Return the [x, y] coordinate for the center point of the cell that contains the specified text.  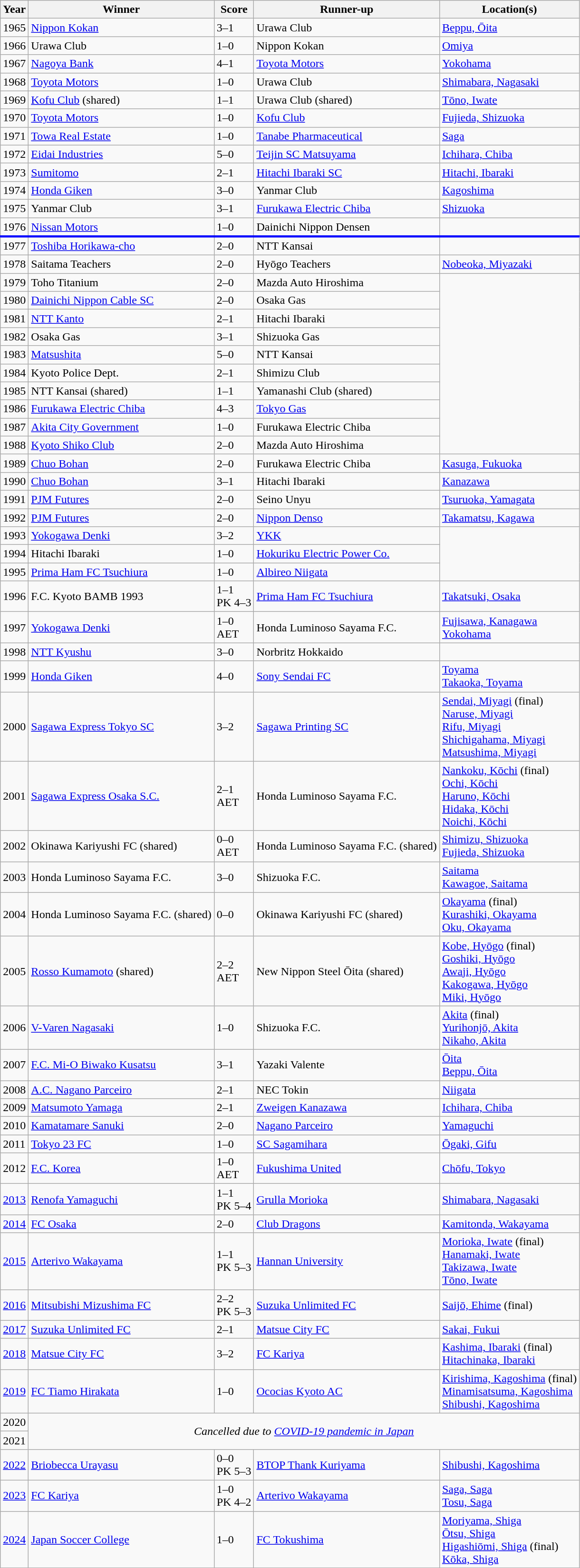
2006 [14, 1027]
2005 [14, 971]
1–1PK 5–4 [234, 1199]
2002 [14, 846]
1968 [14, 82]
Dainichi Nippon Cable SC [121, 300]
1–1PK 5–3 [234, 1261]
Beppu, Ōita [509, 28]
1994 [14, 554]
1977 [14, 246]
Albireo Niigata [347, 572]
Kagoshima [509, 190]
Hitachi, Ibaraki [509, 172]
1969 [14, 100]
1978 [14, 264]
2013 [14, 1199]
Tokyo 23 FC [121, 1144]
1985 [14, 391]
Towa Real Estate [121, 136]
Japan Soccer College [121, 1539]
Takatsuki, Osaka [509, 596]
Shibushi, Kagoshima [509, 1464]
Chōfu, Tokyo [509, 1169]
2019 [14, 1391]
Saga, SagaTosu, Saga [509, 1496]
Rosso Kumamoto (shared) [121, 971]
4–0 [234, 676]
Ōgaki, Gifu [509, 1144]
2–1AET [234, 796]
Dainichi Nippon Densen [347, 227]
Akita City Government [121, 427]
1997 [14, 628]
1965 [14, 28]
Yokohama [509, 64]
Toshiba Horikawa-cho [121, 246]
New Nippon Steel Ōita (shared) [347, 971]
Sagawa Express Tokyo SC [121, 726]
2018 [14, 1354]
Yazaki Valente [347, 1065]
2003 [14, 877]
Omiya [509, 46]
Norbritz Hokkaido [347, 652]
Kyoto Police Dept. [121, 373]
2024 [14, 1539]
1995 [14, 572]
Zweigen Kanazawa [347, 1108]
Hannan University [347, 1261]
Renofa Yamaguchi [121, 1199]
0–0PK 5–3 [234, 1464]
FC Osaka [121, 1224]
2017 [14, 1329]
1998 [14, 652]
Urawa Club (shared) [347, 100]
NTT Kansai (shared) [121, 391]
Yamaguchi [509, 1126]
Kobe, Hyōgo (final)Goshiki, HyōgoAwaji, HyōgoKakogawa, HyōgoMiki, Hyōgo [509, 971]
Nippon Denso [347, 518]
1988 [14, 445]
1979 [14, 282]
Briobecca Urayasu [121, 1464]
Sagawa Printing SC [347, 726]
Matsushita [121, 355]
Kamatamare Sanuki [121, 1126]
Niigata [509, 1089]
2004 [14, 914]
2001 [14, 796]
Shimizu Club [347, 373]
YKK [347, 536]
Tokyo Gas [347, 409]
Winner [121, 10]
Nagano Parceiro [347, 1126]
Club Dragons [347, 1224]
NEC Tokin [347, 1089]
1976 [14, 227]
Kyoto Shiko Club [121, 445]
2012 [14, 1169]
1970 [14, 118]
1987 [14, 427]
1984 [14, 373]
2016 [14, 1305]
Nissan Motors [121, 227]
NTT Kanto [121, 319]
Eidai Industries [121, 154]
Teijin SC Matsuyama [347, 154]
Nankoku, Kōchi (final)Ochi, KōchiHaruno, KōchiHidaka, KōchiNoichi, Kōchi [509, 796]
1967 [14, 64]
Hitachi Ibaraki SC [347, 172]
FC Tokushima [347, 1539]
2020 [14, 1422]
Kofu Club (shared) [121, 100]
Sony Sendai FC [347, 676]
Nobeoka, Miyazaki [509, 264]
Moriyama, ShigaŌtsu, ShigaHigashiōmi, Shiga (final)Kōka, Shiga [509, 1539]
1993 [14, 536]
2015 [14, 1261]
Saitama Teachers [121, 264]
2000 [14, 726]
Cancelled due to COVID-19 pandemic in Japan [304, 1431]
FC Tiamo Hirakata [121, 1391]
Tōno, Iwate [509, 100]
2008 [14, 1089]
Sakai, Fukui [509, 1329]
SC Sagamihara [347, 1144]
1–1PK 4–3 [234, 596]
Kanazawa [509, 481]
NTT Kyushu [121, 652]
1–0PK 4–2 [234, 1496]
Kasuga, Fukuoka [509, 463]
1974 [14, 190]
Tanabe Pharmaceutical [347, 136]
Toho Titanium [121, 282]
Okayama (final)Kurashiki, OkayamaOku, Okayama [509, 914]
2–2PK 5–3 [234, 1305]
1999 [14, 676]
ToyamaTakaoka, Toyama [509, 676]
Year [14, 10]
2022 [14, 1464]
0–0AET [234, 846]
Seino Unyu [347, 499]
Kamitonda, Wakayama [509, 1224]
F.C. Mi-O Biwako Kusatsu [121, 1065]
SaitamaKawagoe, Saitama [509, 877]
1973 [14, 172]
0–0 [234, 914]
Kofu Club [347, 118]
Shizuoka Gas [347, 337]
Sumitomo [121, 172]
Yamanashi Club (shared) [347, 391]
F.C. Korea [121, 1169]
1986 [14, 409]
1981 [14, 319]
Nagoya Bank [121, 64]
1971 [14, 136]
Akita (final)Yurihonjō, AkitaNikaho, Akita [509, 1027]
1980 [14, 300]
Takamatsu, Kagawa [509, 518]
Hyōgo Teachers [347, 264]
1972 [14, 154]
Saga [509, 136]
4–1 [234, 64]
Saijō, Ehime (final) [509, 1305]
2009 [14, 1108]
1991 [14, 499]
2021 [14, 1440]
2–2AET [234, 971]
Sendai, Miyagi (final)Naruse, MiyagiRifu, MiyagiShichigahama, MiyagiMatsushima, Miyagi [509, 726]
Shimizu, ShizuokaFujieda, Shizuoka [509, 846]
Fujieda, Shizuoka [509, 118]
1975 [14, 208]
ŌitaBeppu, Ōita [509, 1065]
Kashima, Ibaraki (final)Hitachinaka, Ibaraki [509, 1354]
1966 [14, 46]
Fujisawa, KanagawaYokohama [509, 628]
2010 [14, 1126]
Sagawa Express Osaka S.C. [121, 796]
A.C. Nagano Parceiro [121, 1089]
BTOP Thank Kuriyama [347, 1464]
2007 [14, 1065]
Grulla Morioka [347, 1199]
2014 [14, 1224]
Tsuruoka, Yamagata [509, 499]
1996 [14, 596]
4–3 [234, 409]
1983 [14, 355]
Runner-up [347, 10]
1992 [14, 518]
Matsumoto Yamaga [121, 1108]
Fukushima United [347, 1169]
1982 [14, 337]
Morioka, Iwate (final)Hanamaki, IwateTakizawa, IwateTōno, Iwate [509, 1261]
1990 [14, 481]
V-Varen Nagasaki [121, 1027]
F.C. Kyoto BAMB 1993 [121, 596]
Shizuoka [509, 208]
Hokuriku Electric Power Co. [347, 554]
1989 [14, 463]
Kirishima, Kagoshima (final)Minamisatsuma, KagoshimaShibushi, Kagoshima [509, 1391]
Ococias Kyoto AC [347, 1391]
Location(s) [509, 10]
Score [234, 10]
2011 [14, 1144]
Mitsubishi Mizushima FC [121, 1305]
2023 [14, 1496]
